From the cell containing the given text, extract its center point as [x, y] coordinate. 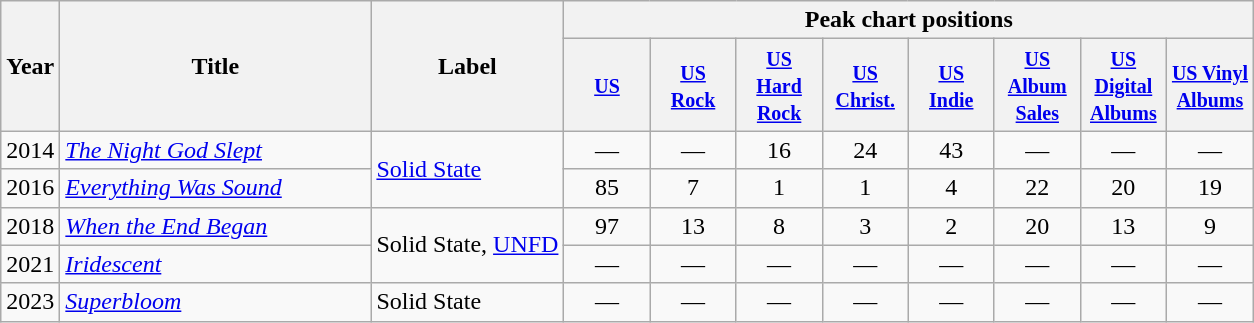
97 [607, 226]
24 [865, 150]
Superbloom [216, 302]
USChrist. [865, 85]
US [607, 85]
When the End Began [216, 226]
Title [216, 66]
Solid State, UNFD [468, 245]
USIndie [951, 85]
2014 [30, 150]
Peak chart positions [909, 20]
43 [951, 150]
2021 [30, 264]
US HardRock [779, 85]
2016 [30, 188]
7 [693, 188]
US AlbumSales [1037, 85]
Year [30, 66]
Everything Was Sound [216, 188]
8 [779, 226]
19 [1210, 188]
3 [865, 226]
USRock [693, 85]
16 [779, 150]
2018 [30, 226]
85 [607, 188]
Iridescent [216, 264]
US DigitalAlbums [1123, 85]
4 [951, 188]
2 [951, 226]
2023 [30, 302]
22 [1037, 188]
The Night God Slept [216, 150]
9 [1210, 226]
US VinylAlbums [1210, 85]
Label [468, 66]
